From the cell containing the given text, extract its center point as (x, y) coordinate. 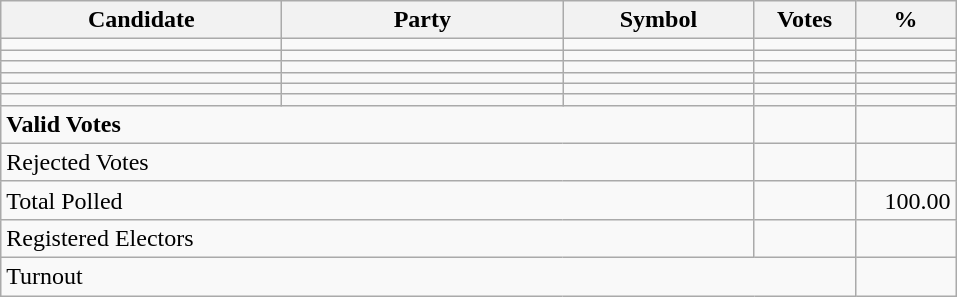
Rejected Votes (378, 162)
Turnout (428, 276)
Total Polled (378, 200)
% (906, 20)
Party (422, 20)
Candidate (142, 20)
100.00 (906, 200)
Votes (804, 20)
Symbol (658, 20)
Valid Votes (378, 124)
Registered Electors (378, 238)
